Provide the (X, Y) coordinate of the cell's center where the given text is located.  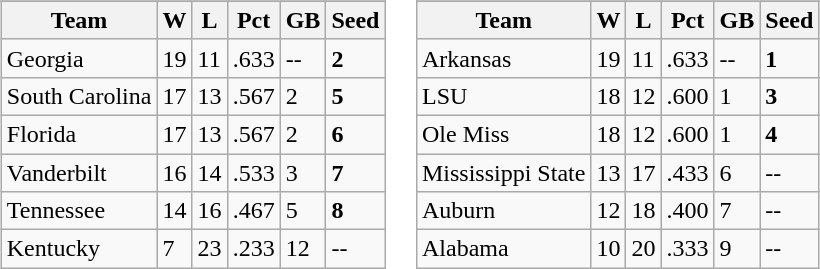
Tennessee (79, 211)
South Carolina (79, 96)
4 (790, 134)
Ole Miss (503, 134)
.467 (254, 211)
Kentucky (79, 249)
Mississippi State (503, 173)
Arkansas (503, 58)
Georgia (79, 58)
9 (737, 249)
.400 (688, 211)
.333 (688, 249)
.233 (254, 249)
LSU (503, 96)
.533 (254, 173)
Florida (79, 134)
20 (644, 249)
8 (356, 211)
.433 (688, 173)
10 (608, 249)
23 (210, 249)
Vanderbilt (79, 173)
Alabama (503, 249)
Auburn (503, 211)
